From the cell containing the given text, extract its center point as [x, y] coordinate. 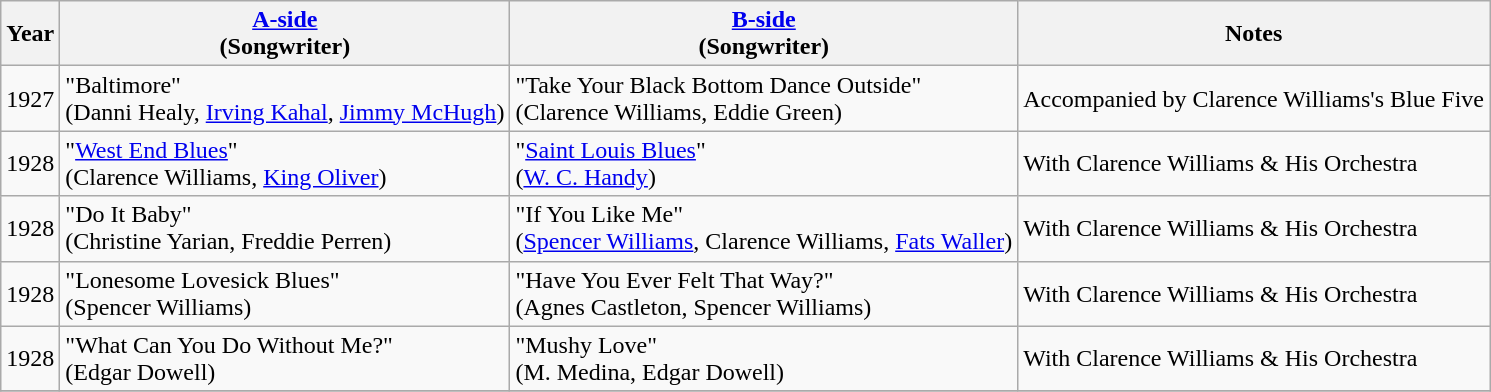
"Mushy Love"(M. Medina, Edgar Dowell) [764, 358]
A-side(Songwriter) [285, 34]
B-side(Songwriter) [764, 34]
"What Can You Do Without Me?"(Edgar Dowell) [285, 358]
"Do It Baby"(Christine Yarian, Freddie Perren) [285, 228]
"Lonesome Lovesick Blues"(Spencer Williams) [285, 294]
"If You Like Me"(Spencer Williams, Clarence Williams, Fats Waller) [764, 228]
Year [30, 34]
"Have You Ever Felt That Way?"(Agnes Castleton, Spencer Williams) [764, 294]
"Baltimore"(Danni Healy, Irving Kahal, Jimmy McHugh) [285, 98]
"Take Your Black Bottom Dance Outside"(Clarence Williams, Eddie Green) [764, 98]
Accompanied by Clarence Williams's Blue Five [1254, 98]
1927 [30, 98]
"Saint Louis Blues"(W. C. Handy) [764, 164]
Notes [1254, 34]
"West End Blues"(Clarence Williams, King Oliver) [285, 164]
